Detect which cell encompasses the target text, then output its (X, Y) center coordinate. 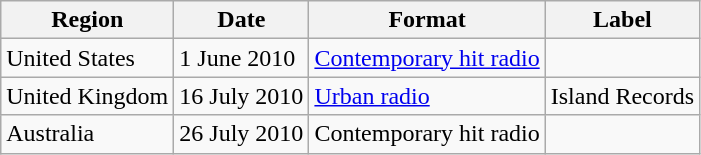
Date (242, 20)
Australia (88, 134)
Format (427, 20)
1 June 2010 (242, 58)
United Kingdom (88, 96)
Urban radio (427, 96)
Region (88, 20)
United States (88, 58)
26 July 2010 (242, 134)
Label (622, 20)
Island Records (622, 96)
16 July 2010 (242, 96)
